Pinpoint the cell where the given text exists, returning its (x, y) midpoint coordinate. 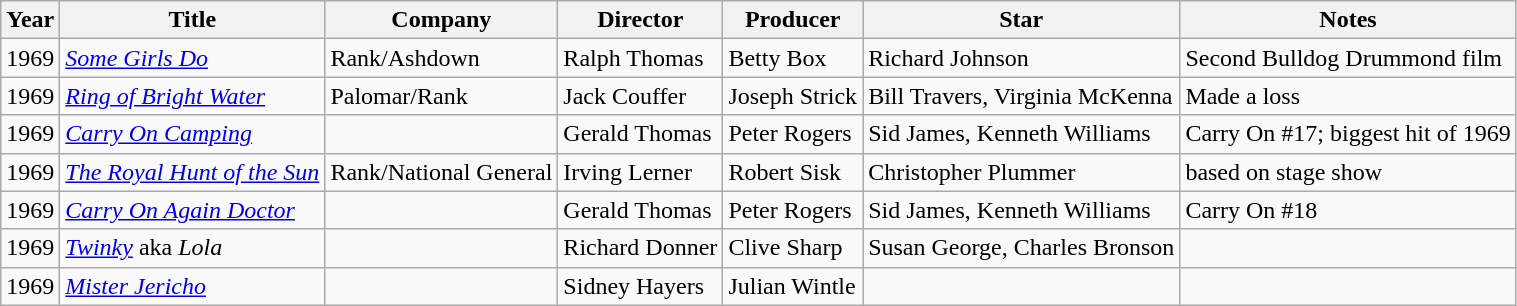
Ralph Thomas (640, 58)
Some Girls Do (192, 58)
Robert Sisk (793, 172)
Mister Jericho (192, 286)
Title (192, 20)
Director (640, 20)
Betty Box (793, 58)
Carry On #17; biggest hit of 1969 (1348, 134)
Ring of Bright Water (192, 96)
Joseph Strick (793, 96)
Rank/National General (442, 172)
Clive Sharp (793, 248)
The Royal Hunt of the Sun (192, 172)
Richard Donner (640, 248)
Richard Johnson (1022, 58)
Christopher Plummer (1022, 172)
Made a loss (1348, 96)
Bill Travers, Virginia McKenna (1022, 96)
Carry On Camping (192, 134)
Palomar/Rank (442, 96)
Notes (1348, 20)
Susan George, Charles Bronson (1022, 248)
Producer (793, 20)
Carry On #18 (1348, 210)
Carry On Again Doctor (192, 210)
Star (1022, 20)
Company (442, 20)
Irving Lerner (640, 172)
Julian Wintle (793, 286)
Twinky aka Lola (192, 248)
Year (30, 20)
based on stage show (1348, 172)
Sidney Hayers (640, 286)
Rank/Ashdown (442, 58)
Jack Couffer (640, 96)
Second Bulldog Drummond film (1348, 58)
